Determine the [x, y] coordinate at the center of the cell enclosing the given text.  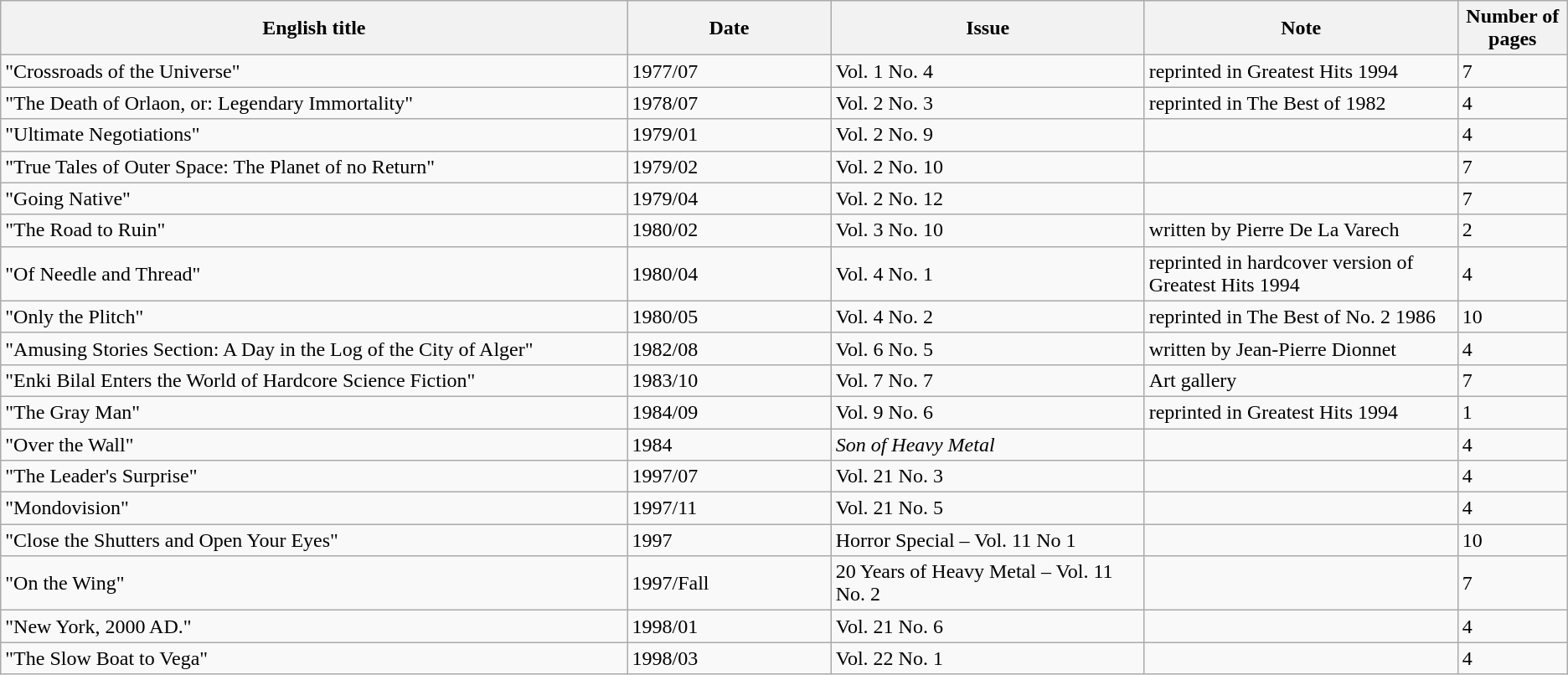
"Of Needle and Thread" [314, 273]
Vol. 21 No. 3 [988, 477]
reprinted in hardcover version of Greatest Hits 1994 [1301, 273]
"Only the Plitch" [314, 317]
"Amusing Stories Section: A Day in the Log of the City of Alger" [314, 348]
"True Tales of Outer Space: The Planet of no Return" [314, 167]
"New York, 2000 AD." [314, 626]
1980/05 [729, 317]
1 [1513, 412]
1979/04 [729, 198]
"Over the Wall" [314, 445]
1980/02 [729, 230]
1979/01 [729, 135]
Vol. 3 No. 10 [988, 230]
Son of Heavy Metal [988, 445]
"The Leader's Surprise" [314, 477]
"Crossroads of the Universe" [314, 71]
"The Death of Orlaon, or: Legendary Immortality" [314, 103]
Vol. 21 No. 6 [988, 626]
1997/11 [729, 508]
Vol. 6 No. 5 [988, 348]
Vol. 2 No. 9 [988, 135]
English title [314, 28]
reprinted in The Best of No. 2 1986 [1301, 317]
2 [1513, 230]
"Mondovision" [314, 508]
1984/09 [729, 412]
1980/04 [729, 273]
Vol. 2 No. 10 [988, 167]
Number of pages [1513, 28]
Vol. 1 No. 4 [988, 71]
Issue [988, 28]
"Close the Shutters and Open Your Eyes" [314, 540]
1997/Fall [729, 583]
Vol. 7 No. 7 [988, 380]
1984 [729, 445]
1998/03 [729, 658]
Vol. 4 No. 1 [988, 273]
Vol. 2 No. 3 [988, 103]
Note [1301, 28]
1982/08 [729, 348]
Date [729, 28]
"The Gray Man" [314, 412]
"The Slow Boat to Vega" [314, 658]
reprinted in The Best of 1982 [1301, 103]
written by Pierre De La Varech [1301, 230]
Horror Special – Vol. 11 No 1 [988, 540]
Vol. 2 No. 12 [988, 198]
Vol. 4 No. 2 [988, 317]
20 Years of Heavy Metal – Vol. 11 No. 2 [988, 583]
1977/07 [729, 71]
"On the Wing" [314, 583]
1998/01 [729, 626]
Vol. 21 No. 5 [988, 508]
"Going Native" [314, 198]
1978/07 [729, 103]
Vol. 9 No. 6 [988, 412]
written by Jean-Pierre Dionnet [1301, 348]
1997/07 [729, 477]
Art gallery [1301, 380]
1979/02 [729, 167]
1983/10 [729, 380]
"Enki Bilal Enters the World of Hardcore Science Fiction" [314, 380]
1997 [729, 540]
Vol. 22 No. 1 [988, 658]
"Ultimate Negotiations" [314, 135]
"The Road to Ruin" [314, 230]
